Find where the given text appears and provide that cell's center as (X, Y) coordinate. 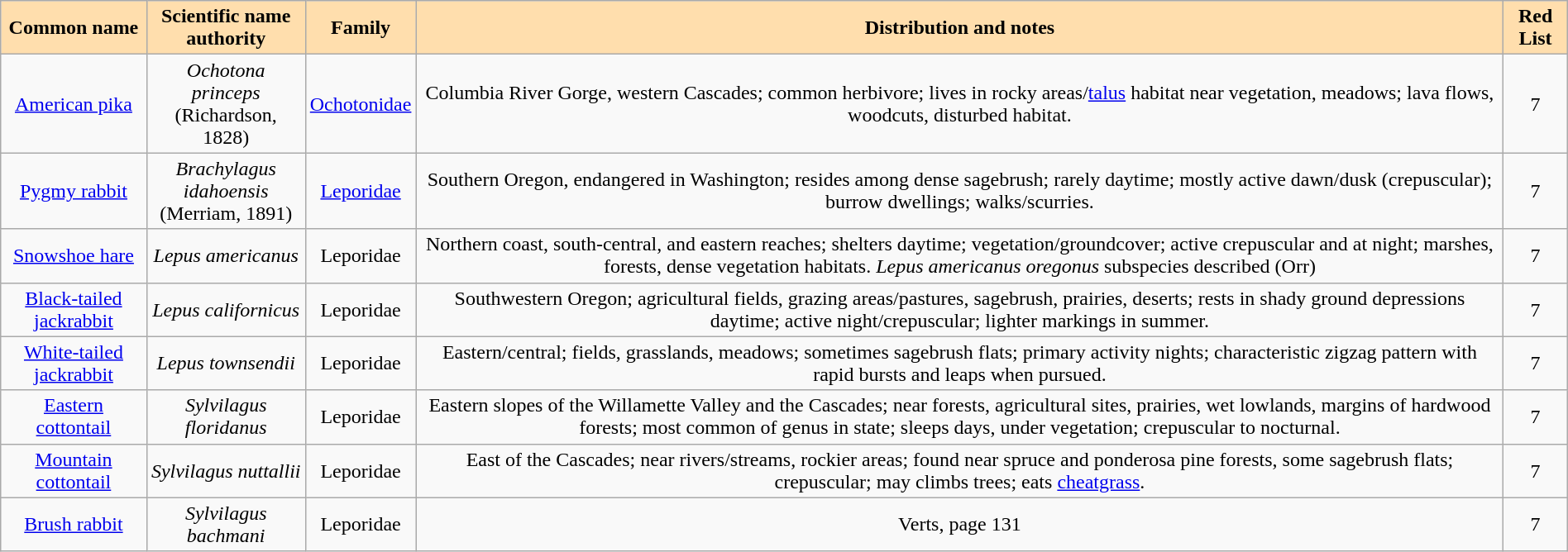
Lepus californicus (226, 309)
Black-tailed jackrabbit (74, 309)
Distribution and notes (959, 28)
Brachylagus idahoensis(Merriam, 1891) (226, 191)
Brush rabbit (74, 524)
Family (361, 28)
Sylvilagus floridanus (226, 416)
Lepus townsendii (226, 364)
Verts, page 131 (959, 524)
Scientific nameauthority (226, 28)
Common name (74, 28)
Lepus americanus (226, 256)
Mountain cottontail (74, 471)
Sylvilagus bachmani (226, 524)
Pygmy rabbit (74, 191)
Snowshoe hare (74, 256)
American pika (74, 104)
Ochotonidae (361, 104)
Red List (1535, 28)
Ochotona princeps(Richardson, 1828) (226, 104)
White-tailed jackrabbit (74, 364)
Eastern cottontail (74, 416)
Sylvilagus nuttallii (226, 471)
